Search for the cell housing the specified text and yield its (x, y) center coordinate. 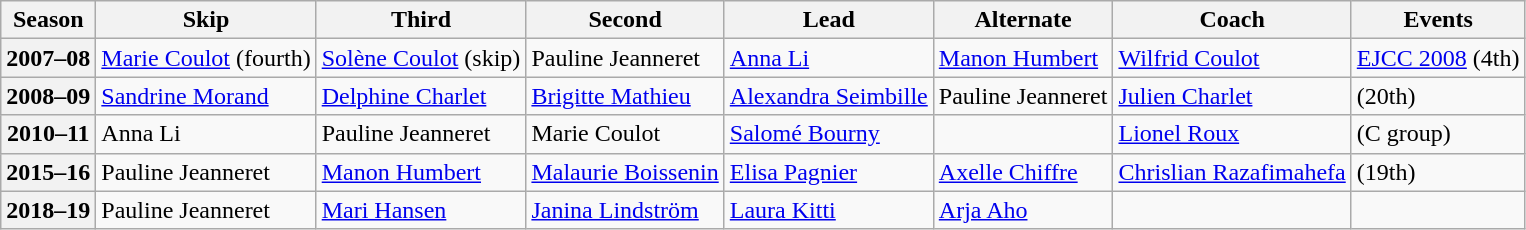
(20th) (1438, 96)
Sandrine Morand (206, 96)
2007–08 (48, 58)
Marie Coulot (fourth) (206, 58)
Salomé Bourny (828, 134)
Elisa Pagnier (828, 172)
Season (48, 20)
Lead (828, 20)
Mari Hansen (421, 210)
Malaurie Boissenin (625, 172)
Events (1438, 20)
Alexandra Seimbille (828, 96)
Skip (206, 20)
Wilfrid Coulot (1232, 58)
Chrislian Razafimahefa (1232, 172)
Delphine Charlet (421, 96)
Lionel Roux (1232, 134)
EJCC 2008 (4th) (1438, 58)
Brigitte Mathieu (625, 96)
2008–09 (48, 96)
Third (421, 20)
Marie Coulot (625, 134)
Laura Kitti (828, 210)
Solène Coulot (skip) (421, 58)
Julien Charlet (1232, 96)
(C group) (1438, 134)
Alternate (1023, 20)
(19th) (1438, 172)
2015–16 (48, 172)
Arja Aho (1023, 210)
2018–19 (48, 210)
Second (625, 20)
Janina Lindström (625, 210)
2010–11 (48, 134)
Coach (1232, 20)
Axelle Chiffre (1023, 172)
